Return the (x, y) coordinate for the center point of the cell that contains the specified text.  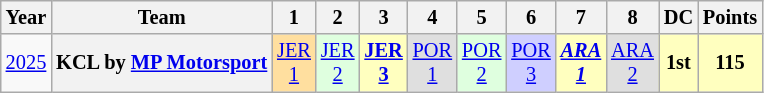
5 (482, 17)
POR2 (482, 63)
115 (730, 63)
KCL by MP Motorsport (162, 63)
JER2 (338, 63)
JER3 (383, 63)
JER1 (294, 63)
ARA2 (632, 63)
Points (730, 17)
POR1 (432, 63)
ARA1 (581, 63)
1 (294, 17)
DC (678, 17)
Year (26, 17)
3 (383, 17)
4 (432, 17)
2 (338, 17)
2025 (26, 63)
Team (162, 17)
7 (581, 17)
8 (632, 17)
1st (678, 63)
POR3 (530, 63)
6 (530, 17)
